Provide the (x, y) coordinate of the cell's center where the given text is located.  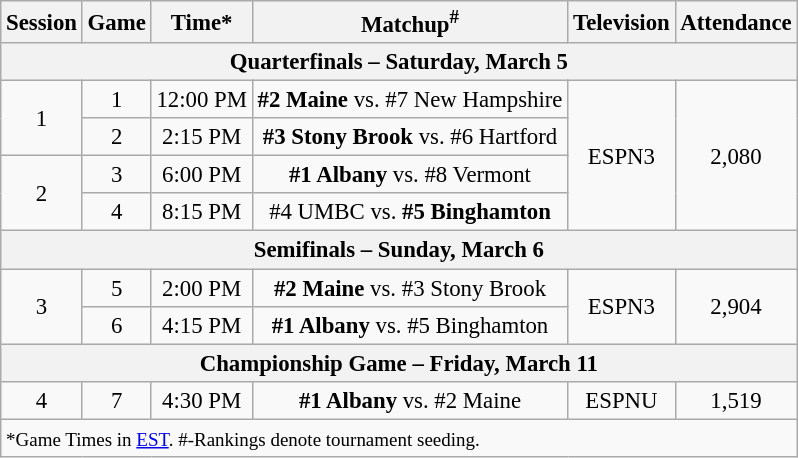
#1 Albany vs. #8 Vermont (410, 175)
#2 Maine vs. #7 New Hampshire (410, 100)
Game (116, 22)
Championship Game – Friday, March 11 (399, 363)
4:15 PM (202, 325)
6 (116, 325)
Semifinals – Sunday, March 6 (399, 250)
#3 Stony Brook vs. #6 Hartford (410, 137)
#1 Albany vs. #2 Maine (410, 400)
*Game Times in EST. #-Rankings denote tournament seeding. (399, 438)
#4 UMBC vs. #5 Binghamton (410, 213)
6:00 PM (202, 175)
Quarterfinals – Saturday, March 5 (399, 62)
Time* (202, 22)
#2 Maine vs. #3 Stony Brook (410, 288)
12:00 PM (202, 100)
5 (116, 288)
Session (42, 22)
2,904 (736, 306)
7 (116, 400)
4:30 PM (202, 400)
Matchup# (410, 22)
2,080 (736, 156)
8:15 PM (202, 213)
Attendance (736, 22)
1,519 (736, 400)
2:15 PM (202, 137)
#1 Albany vs. #5 Binghamton (410, 325)
Television (622, 22)
ESPNU (622, 400)
2:00 PM (202, 288)
